Capture the cell that displays the provided text and extract its [X, Y] central coordinate. 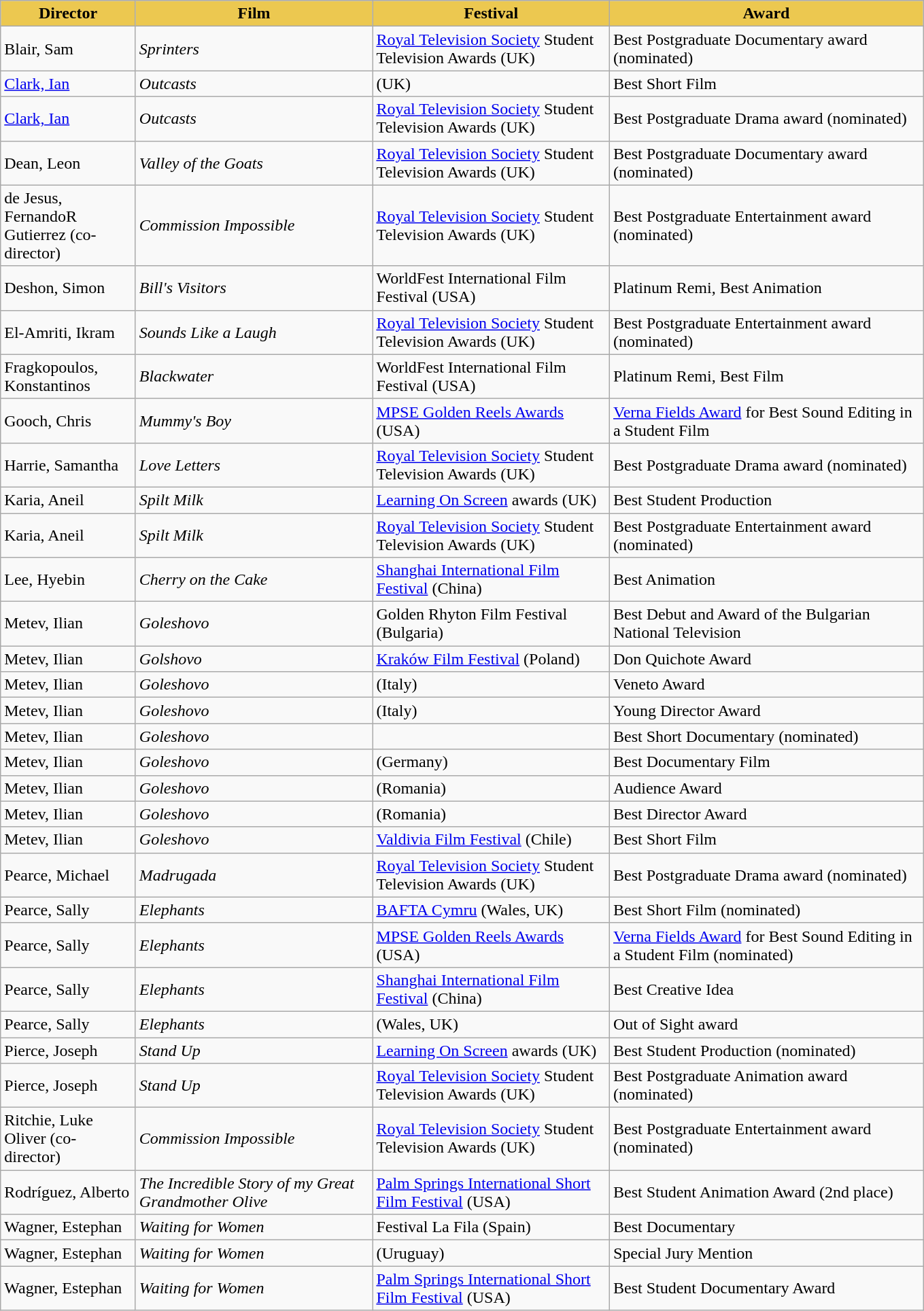
Don Quichote Award [766, 659]
Best Documentary Film [766, 762]
Mummy's Boy [254, 420]
Best Postgraduate Animation award (nominated) [766, 1085]
(Wales, UK) [491, 1024]
Film [254, 14]
Valley of the Goats [254, 163]
Best Student Documentary Award [766, 1288]
Best Debut and Award of the Bulgarian National Television [766, 624]
(Germany) [491, 762]
Audience Award [766, 788]
Award [766, 14]
Bill's Visitors [254, 288]
Lee, Hyebin [68, 579]
Best Animation [766, 579]
Kraków Film Festival (Poland) [491, 659]
Gooch, Chris [68, 420]
Verna Fields Award for Best Sound Editing in a Student Film (nominated) [766, 945]
Fragkopoulos, Konstantinos [68, 377]
Best Short Documentary (nominated) [766, 736]
Best Student Production (nominated) [766, 1051]
BAFTA Cymru (Wales, UK) [491, 910]
Veneto Award [766, 685]
Pearce, Michael [68, 874]
Special Jury Mention [766, 1253]
Valdivia Film Festival (Chile) [491, 840]
Golden Rhyton Film Festival (Bulgaria) [491, 624]
Best Documentary [766, 1227]
(Uruguay) [491, 1253]
Director [68, 14]
The Incredible Story of my Great Grandmother Olive [254, 1193]
Golshovo [254, 659]
Best Director Award [766, 814]
Verna Fields Award for Best Sound Editing in a Student Film [766, 420]
Madrugada [254, 874]
Love Letters [254, 465]
Festival La Fila (Spain) [491, 1227]
Deshon, Simon [68, 288]
Festival [491, 14]
de Jesus, FernandoR Gutierrez (co-director) [68, 226]
Best Student Animation Award (2nd place) [766, 1193]
Young Director Award [766, 711]
Ritchie, Luke Oliver (co-director) [68, 1139]
Platinum Remi, Best Animation [766, 288]
Blackwater [254, 377]
Cherry on the Cake [254, 579]
Rodríguez, Alberto [68, 1193]
Platinum Remi, Best Film [766, 377]
Dean, Leon [68, 163]
El-Amriti, Ikram [68, 332]
(UK) [491, 84]
Sounds Like a Laugh [254, 332]
Sprinters [254, 49]
Out of Sight award [766, 1024]
Harrie, Samantha [68, 465]
Best Creative Idea [766, 989]
Best Student Production [766, 500]
Blair, Sam [68, 49]
Best Short Film (nominated) [766, 910]
